Detect which cell encompasses the target text, then output its (x, y) center coordinate. 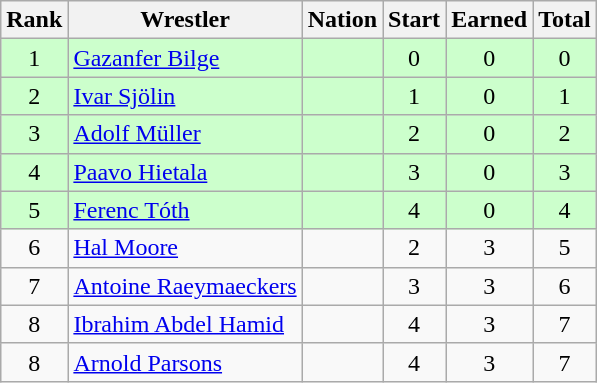
Antoine Raeymaeckers (185, 286)
Adolf Müller (185, 134)
Ibrahim Abdel Hamid (185, 324)
Ferenc Tóth (185, 210)
Total (565, 20)
Start (414, 20)
Wrestler (185, 20)
Paavo Hietala (185, 172)
Rank (34, 20)
Arnold Parsons (185, 362)
Hal Moore (185, 248)
Earned (490, 20)
Gazanfer Bilge (185, 58)
Ivar Sjölin (185, 96)
Nation (342, 20)
